Return [X, Y] of the center of cell containing provided text 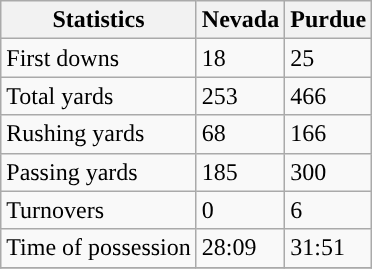
Rushing yards [99, 134]
0 [240, 210]
18 [240, 58]
68 [240, 134]
Passing yards [99, 172]
Nevada [240, 20]
31:51 [328, 248]
185 [240, 172]
253 [240, 96]
166 [328, 134]
6 [328, 210]
Time of possession [99, 248]
300 [328, 172]
Purdue [328, 20]
28:09 [240, 248]
Turnovers [99, 210]
Total yards [99, 96]
Statistics [99, 20]
First downs [99, 58]
25 [328, 58]
466 [328, 96]
